From the cell containing the given text, extract its center point as (X, Y) coordinate. 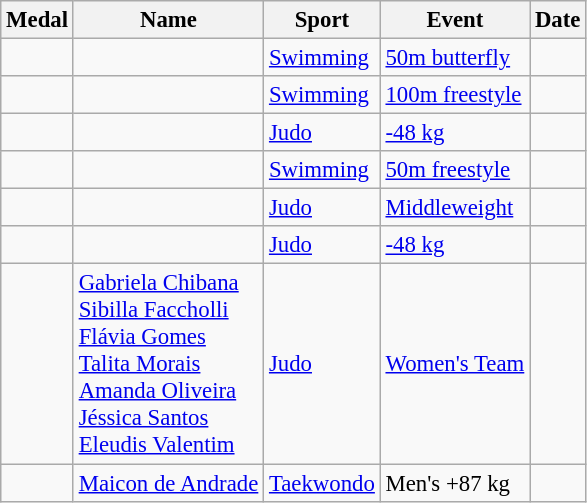
Men's +87 kg (454, 483)
50m freestyle (454, 170)
Medal (38, 20)
Name (168, 20)
Maicon de Andrade (168, 483)
Taekwondo (322, 483)
50m butterfly (454, 58)
Sport (322, 20)
Gabriela Chibana Sibilla Faccholli Flávia Gomes Talita Morais Amanda Oliveira Jéssica Santos Eleudis Valentim (168, 364)
Date (558, 20)
Event (454, 20)
Middleweight (454, 208)
Women's Team (454, 364)
100m freestyle (454, 95)
